Pinpoint the cell where the given text exists, returning its [X, Y] midpoint coordinate. 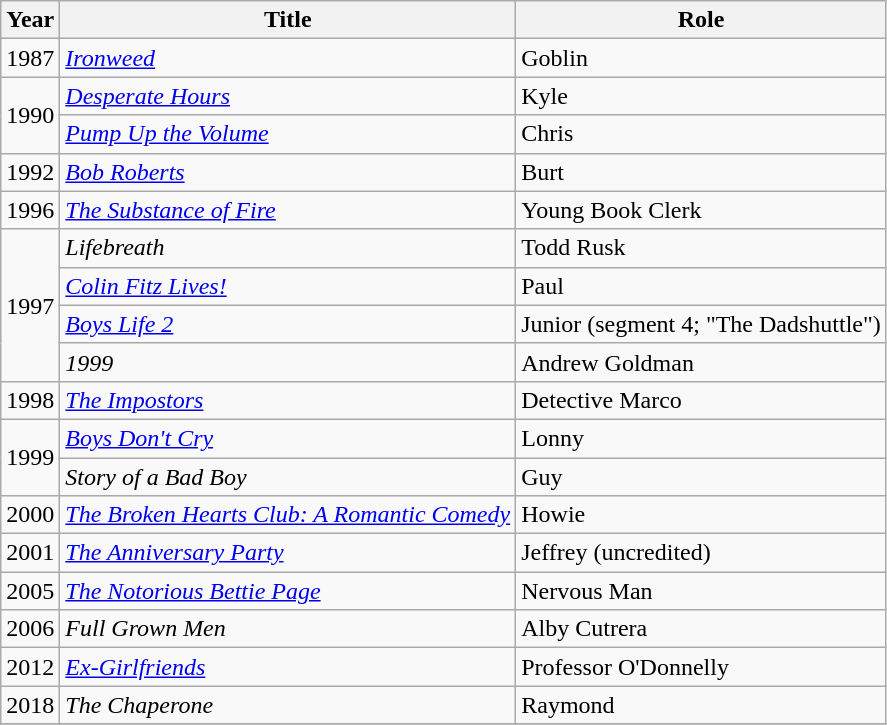
Andrew Goldman [702, 362]
Todd Rusk [702, 248]
Howie [702, 515]
Bob Roberts [288, 172]
2005 [30, 591]
Professor O'Donnelly [702, 667]
Goblin [702, 58]
Boys Life 2 [288, 324]
2001 [30, 553]
Story of a Bad Boy [288, 477]
Paul [702, 286]
Lifebreath [288, 248]
1987 [30, 58]
2000 [30, 515]
Junior (segment 4; "The Dadshuttle") [702, 324]
Nervous Man [702, 591]
2018 [30, 705]
Kyle [702, 96]
Detective Marco [702, 400]
1997 [30, 305]
Pump Up the Volume [288, 134]
The Anniversary Party [288, 553]
Title [288, 20]
Jeffrey (uncredited) [702, 553]
Chris [702, 134]
2012 [30, 667]
1998 [30, 400]
Year [30, 20]
Lonny [702, 438]
Full Grown Men [288, 629]
Colin Fitz Lives! [288, 286]
The Impostors [288, 400]
Role [702, 20]
Desperate Hours [288, 96]
1990 [30, 115]
The Substance of Fire [288, 210]
Guy [702, 477]
Ironweed [288, 58]
The Broken Hearts Club: A Romantic Comedy [288, 515]
1996 [30, 210]
Raymond [702, 705]
Ex-Girlfriends [288, 667]
2006 [30, 629]
Burt [702, 172]
1992 [30, 172]
Alby Cutrera [702, 629]
Boys Don't Cry [288, 438]
The Notorious Bettie Page [288, 591]
The Chaperone [288, 705]
Young Book Clerk [702, 210]
